Return (x, y) of the center of cell containing provided text 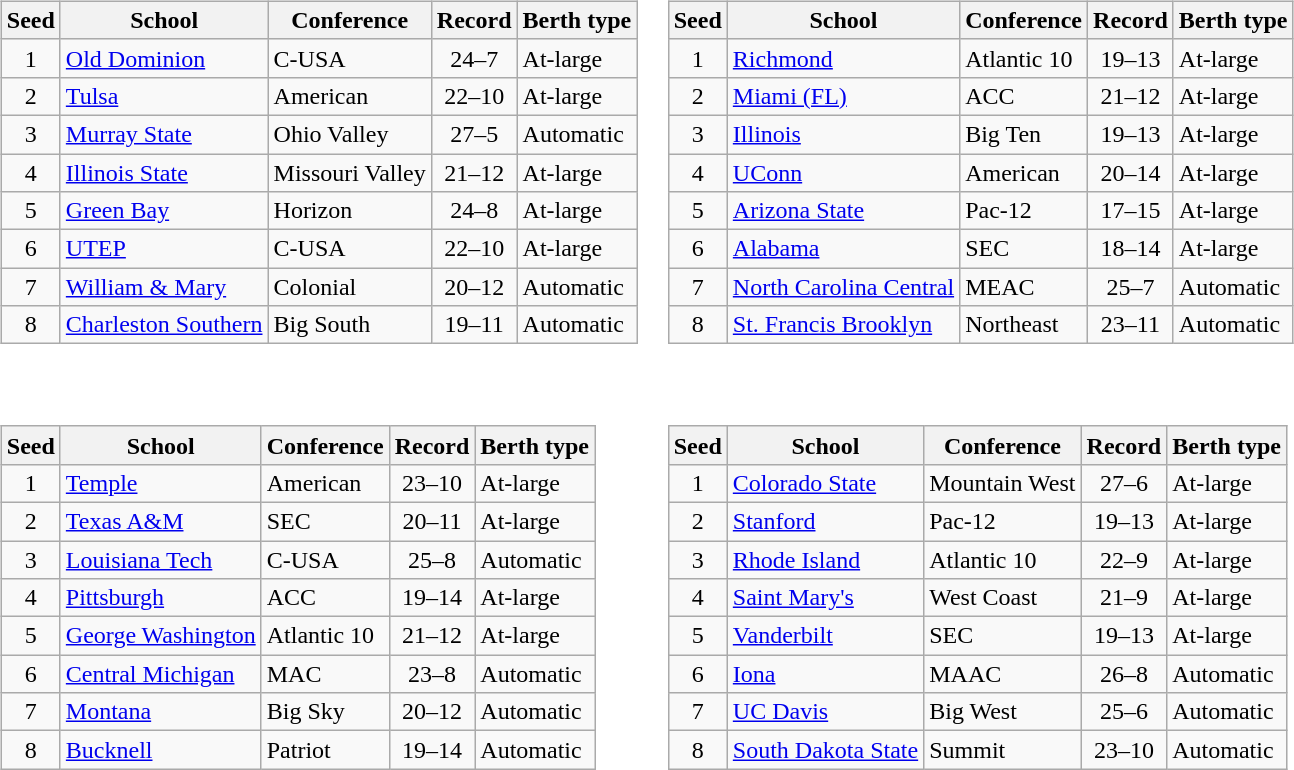
Stanford (825, 521)
Missouri Valley (350, 173)
Montana (160, 712)
Temple (160, 483)
Bucknell (160, 750)
South Dakota State (825, 750)
Big South (350, 325)
Saint Mary's (825, 598)
North Carolina Central (843, 287)
17–15 (1131, 211)
West Coast (1002, 598)
Green Bay (164, 211)
Mountain West (1002, 483)
Vanderbilt (825, 636)
26–8 (1124, 674)
Murray State (164, 134)
19–11 (474, 325)
Horizon (350, 211)
24–7 (474, 58)
Louisiana Tech (160, 559)
Miami (FL) (843, 96)
21–9 (1124, 598)
Tulsa (164, 96)
23–8 (432, 674)
UTEP (164, 249)
William & Mary (164, 287)
Texas A&M (160, 521)
20–11 (432, 521)
Illinois State (164, 173)
Iona (825, 674)
Rhode Island (825, 559)
Illinois (843, 134)
St. Francis Brooklyn (843, 325)
Richmond (843, 58)
Pittsburgh (160, 598)
UConn (843, 173)
Colorado State (825, 483)
Summit (1002, 750)
Big West (1002, 712)
25–6 (1124, 712)
Central Michigan (160, 674)
20–14 (1131, 173)
27–5 (474, 134)
Arizona State (843, 211)
Charleston Southern (164, 325)
UC Davis (825, 712)
MAC (325, 674)
25–7 (1131, 287)
Northeast (1024, 325)
MEAC (1024, 287)
Big Ten (1024, 134)
MAAC (1002, 674)
Old Dominion (164, 58)
25–8 (432, 559)
18–14 (1131, 249)
24–8 (474, 211)
Alabama (843, 249)
George Washington (160, 636)
Patriot (325, 750)
Ohio Valley (350, 134)
Colonial (350, 287)
Big Sky (325, 712)
27–6 (1124, 483)
22–9 (1124, 559)
23–11 (1131, 325)
